Identify which cell holds the provided text, then report its (x, y) central coordinate. 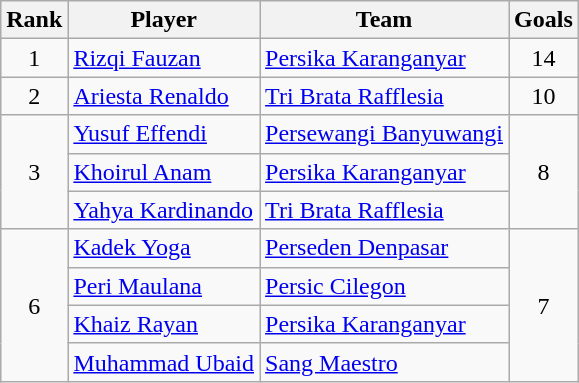
Khaiz Rayan (164, 324)
8 (544, 172)
Ariesta Renaldo (164, 96)
Khoirul Anam (164, 172)
Team (384, 20)
Goals (544, 20)
14 (544, 58)
Persewangi Banyuwangi (384, 134)
Yahya Kardinando (164, 210)
3 (34, 172)
10 (544, 96)
Peri Maulana (164, 286)
Muhammad Ubaid (164, 362)
Player (164, 20)
1 (34, 58)
Sang Maestro (384, 362)
6 (34, 305)
2 (34, 96)
Rank (34, 20)
Yusuf Effendi (164, 134)
7 (544, 305)
Perseden Denpasar (384, 248)
Persic Cilegon (384, 286)
Rizqi Fauzan (164, 58)
Kadek Yoga (164, 248)
